Return the (x, y) coordinate for the center point of the cell that contains the specified text.  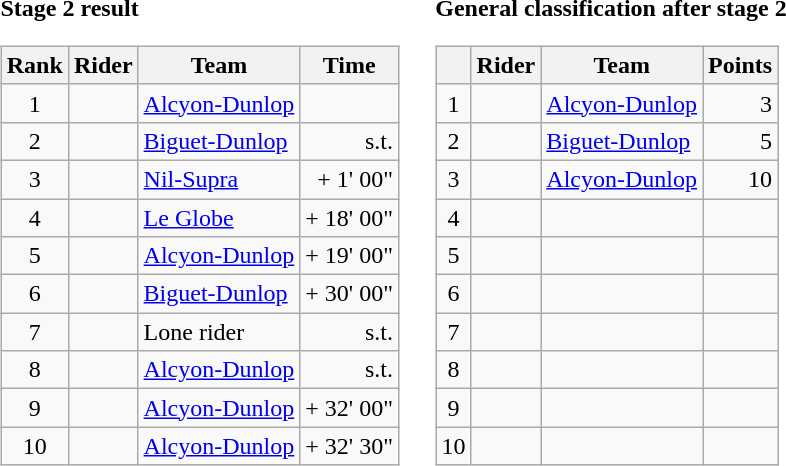
+ 32' 00" (350, 408)
Rank (34, 65)
+ 19' 00" (350, 256)
+ 32' 30" (350, 446)
Le Globe (219, 217)
+ 18' 00" (350, 217)
+ 1' 00" (350, 179)
Points (740, 65)
Time (350, 65)
+ 30' 00" (350, 294)
Nil-Supra (219, 179)
Lone rider (219, 332)
